Scan for the cell matching the given text and deliver its [X, Y] coordinate at center. 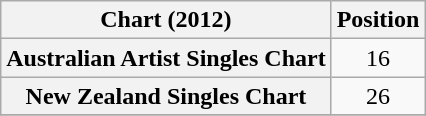
26 [378, 96]
Australian Artist Singles Chart [166, 58]
Chart (2012) [166, 20]
Position [378, 20]
New Zealand Singles Chart [166, 96]
16 [378, 58]
